Capture the cell that displays the provided text and extract its [x, y] central coordinate. 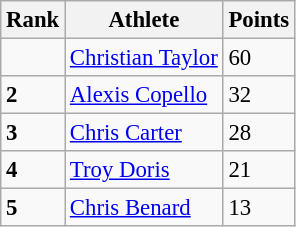
Troy Doris [144, 170]
Points [258, 20]
4 [33, 170]
32 [258, 95]
Athlete [144, 20]
Alexis Copello [144, 95]
28 [258, 133]
Christian Taylor [144, 58]
13 [258, 208]
5 [33, 208]
2 [33, 95]
Rank [33, 20]
21 [258, 170]
60 [258, 58]
Chris Benard [144, 208]
Chris Carter [144, 133]
3 [33, 133]
